Detect which cell encompasses the target text, then output its (x, y) center coordinate. 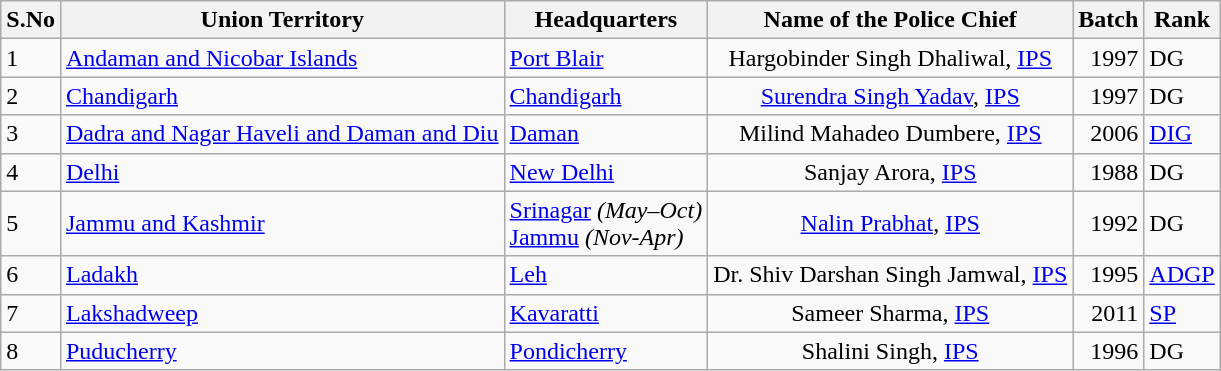
Ladakh (282, 275)
ADGP (1182, 275)
Batch (1108, 20)
Rank (1182, 20)
8 (31, 351)
Pondicherry (606, 351)
Shalini Singh, IPS (890, 351)
Delhi (282, 172)
Jammu and Kashmir (282, 224)
Andaman and Nicobar Islands (282, 58)
1996 (1108, 351)
Leh (606, 275)
Milind Mahadeo Dumbere, IPS (890, 134)
New Delhi (606, 172)
Lakshadweep (282, 313)
1988 (1108, 172)
Puducherry (282, 351)
Dr. Shiv Darshan Singh Jamwal, IPS (890, 275)
Dadra and Nagar Haveli and Daman and Diu (282, 134)
2 (31, 96)
7 (31, 313)
Union Territory (282, 20)
S.No (31, 20)
Port Blair (606, 58)
Daman (606, 134)
1995 (1108, 275)
Srinagar (May–Oct) Jammu (Nov-Apr) (606, 224)
DIG (1182, 134)
6 (31, 275)
3 (31, 134)
Hargobinder Singh Dhaliwal, IPS (890, 58)
4 (31, 172)
Kavaratti (606, 313)
2011 (1108, 313)
Surendra Singh Yadav, IPS (890, 96)
SP (1182, 313)
Name of the Police Chief (890, 20)
1 (31, 58)
1992 (1108, 224)
Sameer Sharma, IPS (890, 313)
Headquarters (606, 20)
2006 (1108, 134)
Nalin Prabhat, IPS (890, 224)
Sanjay Arora, IPS (890, 172)
5 (31, 224)
